For the text-containing cell, return its midpoint in [X, Y] coordinate format. 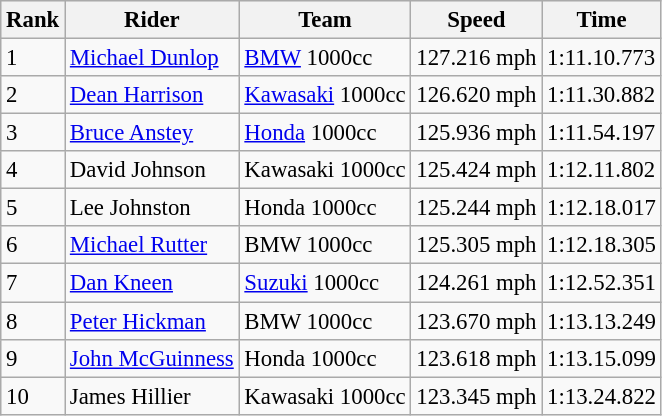
6 [33, 245]
8 [33, 321]
126.620 mph [476, 95]
123.618 mph [476, 358]
Peter Hickman [152, 321]
1:11.54.197 [602, 133]
Suzuki 1000cc [325, 283]
125.305 mph [476, 245]
James Hillier [152, 396]
Lee Johnston [152, 208]
Rank [33, 20]
9 [33, 358]
David Johnson [152, 170]
John McGuinness [152, 358]
Time [602, 20]
1:12.18.017 [602, 208]
1:13.15.099 [602, 358]
3 [33, 133]
124.261 mph [476, 283]
Speed [476, 20]
123.670 mph [476, 321]
1 [33, 58]
125.244 mph [476, 208]
Rider [152, 20]
4 [33, 170]
10 [33, 396]
Michael Dunlop [152, 58]
125.936 mph [476, 133]
1:12.11.802 [602, 170]
7 [33, 283]
5 [33, 208]
123.345 mph [476, 396]
2 [33, 95]
Dan Kneen [152, 283]
125.424 mph [476, 170]
Dean Harrison [152, 95]
127.216 mph [476, 58]
Michael Rutter [152, 245]
1:11.10.773 [602, 58]
Team [325, 20]
1:13.13.249 [602, 321]
1:12.52.351 [602, 283]
1:12.18.305 [602, 245]
Bruce Anstey [152, 133]
1:11.30.882 [602, 95]
1:13.24.822 [602, 396]
